Find where the given text appears and provide that cell's center as (X, Y) coordinate. 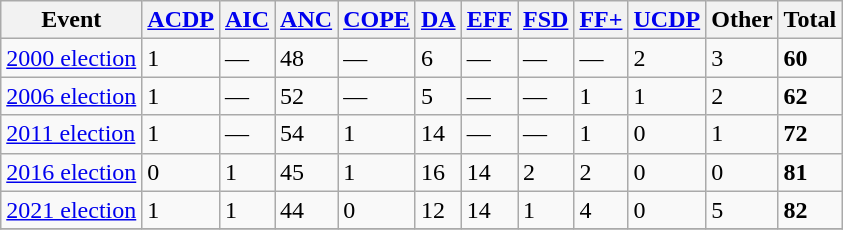
FF+ (601, 20)
Other (742, 20)
48 (306, 58)
AIC (246, 20)
2000 election (72, 58)
2006 election (72, 96)
DA (438, 20)
54 (306, 134)
Total (810, 20)
72 (810, 134)
60 (810, 58)
2016 election (72, 172)
EFF (489, 20)
3 (742, 58)
FSD (546, 20)
12 (438, 210)
UCDP (667, 20)
16 (438, 172)
6 (438, 58)
ACDP (181, 20)
ANC (306, 20)
Event (72, 20)
2011 election (72, 134)
45 (306, 172)
44 (306, 210)
4 (601, 210)
62 (810, 96)
82 (810, 210)
COPE (377, 20)
81 (810, 172)
52 (306, 96)
2021 election (72, 210)
